Capture the cell that displays the provided text and extract its (X, Y) central coordinate. 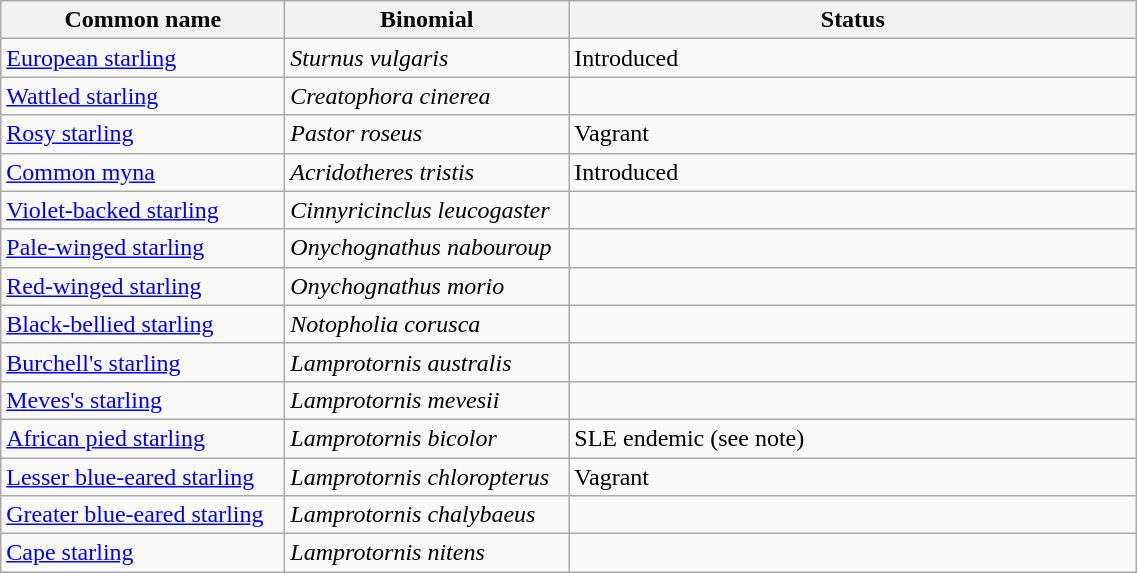
Cinnyricinclus leucogaster (427, 210)
Notopholia corusca (427, 324)
Greater blue-eared starling (143, 515)
SLE endemic (see note) (853, 438)
Onychognathus nabouroup (427, 248)
Rosy starling (143, 134)
European starling (143, 58)
Cape starling (143, 553)
Meves's starling (143, 400)
Onychognathus morio (427, 286)
Lamprotornis australis (427, 362)
Binomial (427, 20)
Violet-backed starling (143, 210)
Pale-winged starling (143, 248)
Creatophora cinerea (427, 96)
Red-winged starling (143, 286)
Lamprotornis nitens (427, 553)
Lesser blue-eared starling (143, 477)
Common name (143, 20)
Lamprotornis bicolor (427, 438)
Sturnus vulgaris (427, 58)
Status (853, 20)
Pastor roseus (427, 134)
Lamprotornis chalybaeus (427, 515)
Wattled starling (143, 96)
Lamprotornis mevesii (427, 400)
Black-bellied starling (143, 324)
Common myna (143, 172)
Burchell's starling (143, 362)
Lamprotornis chloropterus (427, 477)
African pied starling (143, 438)
Acridotheres tristis (427, 172)
